Locate the cell with the specified text and output its (x, y) center coordinate. 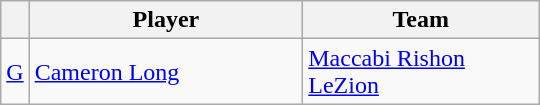
Player (166, 20)
G (15, 72)
Team (421, 20)
Cameron Long (166, 72)
Maccabi Rishon LeZion (421, 72)
